Capture the cell that displays the provided text and extract its [x, y] central coordinate. 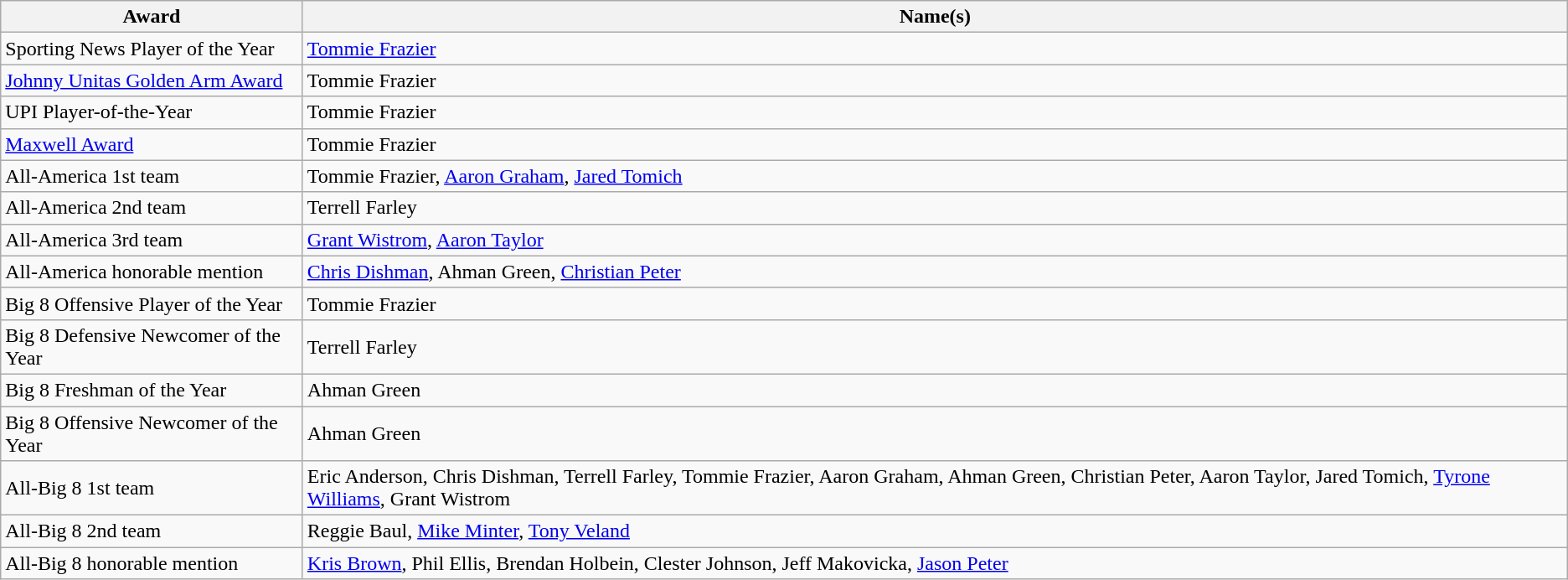
Grant Wistrom, Aaron Taylor [935, 240]
Big 8 Offensive Newcomer of the Year [152, 432]
All-America 1st team [152, 176]
All-America honorable mention [152, 272]
All-Big 8 honorable mention [152, 563]
Big 8 Freshman of the Year [152, 390]
All-Big 8 2nd team [152, 531]
Kris Brown, Phil Ellis, Brendan Holbein, Clester Johnson, Jeff Makovicka, Jason Peter [935, 563]
Award [152, 17]
All-Big 8 1st team [152, 488]
All-America 3rd team [152, 240]
Johnny Unitas Golden Arm Award [152, 80]
Maxwell Award [152, 144]
Chris Dishman, Ahman Green, Christian Peter [935, 272]
UPI Player-of-the-Year [152, 112]
Big 8 Defensive Newcomer of the Year [152, 347]
Big 8 Offensive Player of the Year [152, 303]
Name(s) [935, 17]
All-America 2nd team [152, 208]
Sporting News Player of the Year [152, 49]
Tommie Frazier, Aaron Graham, Jared Tomich [935, 176]
Reggie Baul, Mike Minter, Tony Veland [935, 531]
